Return (X, Y) of the center of cell containing provided text 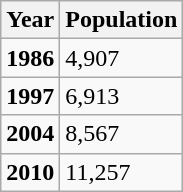
1997 (30, 96)
2004 (30, 134)
4,907 (122, 58)
Population (122, 20)
6,913 (122, 96)
1986 (30, 58)
8,567 (122, 134)
Year (30, 20)
11,257 (122, 172)
2010 (30, 172)
